Scan for the cell matching the given text and deliver its (X, Y) coordinate at center. 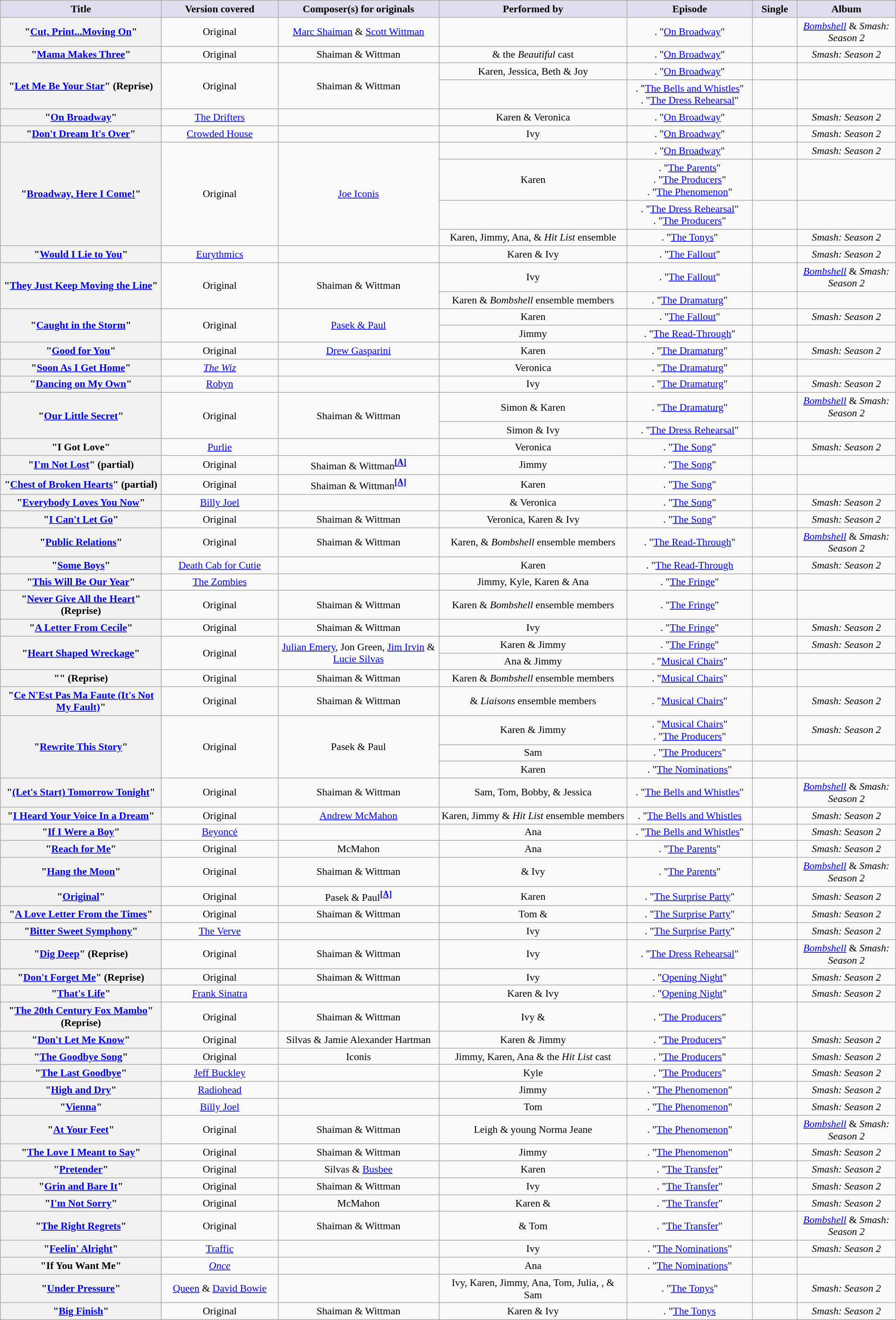
The Zombies (220, 582)
Single (775, 9)
"I Can't Let Go" (81, 520)
"If I Were a Boy" (81, 833)
"Heart Shaped Wreckage" (81, 653)
"High and Dry" (81, 1090)
"Don't Let Me Know" (81, 1040)
"Don't Forget Me" (Reprise) (81, 977)
"Chest of Broken Hearts" (partial) (81, 485)
"Big Finish" (81, 1311)
Karen, & Bombshell ensemble members (533, 543)
& Veronica (533, 503)
& Tom (533, 1226)
"That's Life" (81, 994)
. "Musical Chairs" . "The Producers" (690, 730)
Kyle (533, 1073)
"Rewrite This Story" (81, 747)
"Our Little Secret" (81, 416)
"" (Reprise) (81, 679)
"Some Boys" (81, 565)
"Under Pressure" (81, 1288)
Tom (533, 1107)
Iconis (358, 1057)
Purlie (220, 447)
"Grin and Bare It" (81, 1186)
. "The Bells and Whistles (690, 816)
Sam, Tom, Bobby, & Jessica (533, 793)
"Original" (81, 896)
Simon & Karen (533, 407)
Karen, Jimmy & Hit List ensemble members (533, 816)
Frank Sinatra (220, 994)
Beyoncé (220, 833)
Leigh & young Norma Jeane (533, 1130)
Karen & Veronica (533, 117)
"The Love I Meant to Say" (81, 1153)
"This Will Be Our Year" (81, 582)
"The Last Goodbye" (81, 1073)
"Vienna" (81, 1107)
"Bitter Sweet Symphony" (81, 932)
"A Love Letter From the Times" (81, 915)
. "The Parents" . "The Producers" . "The Phenomenon" (690, 180)
"Everybody Loves You Now" (81, 503)
"The Right Regrets" (81, 1226)
"The 20th Century Fox Mambo" (Reprise) (81, 1017)
Traffic (220, 1249)
Death Cab for Cutie (220, 565)
Crowded House (220, 134)
"Mama Makes Three" (81, 55)
"A Letter From Cecile" (81, 628)
Veronica, Karen & Ivy (533, 520)
"Dig Deep" (Reprise) (81, 954)
Julian Emery, Jon Green, Jim Irvin & Lucie Silvas (358, 653)
"Let Me Be Your Star" (Reprise) (81, 86)
"Never Give All the Heart" (Reprise) (81, 605)
Once (220, 1266)
"Don't Dream It's Over" (81, 134)
"I Got Love" (81, 447)
Album (846, 9)
"Good for You" (81, 351)
& the Beautiful cast (533, 55)
. "The Read-Through (690, 565)
"Caught in the Storm" (81, 325)
Karen, Jimmy, Ana, & Hit List ensemble (533, 238)
Tom & (533, 915)
"Broadway, Here I Come!" (81, 195)
Silvas & Jamie Alexander Hartman (358, 1040)
Ivy & (533, 1017)
Radiohead (220, 1090)
"(Let's Start) Tomorrow Tonight" (81, 793)
Simon & Ivy (533, 430)
Silvas & Busbee (358, 1170)
. "The Bells and Whistles". "The Dress Rehearsal" (690, 95)
& Ivy (533, 872)
Andrew McMahon (358, 816)
"If You Want Me" (81, 1266)
Drew Gasparini (358, 351)
Robyn (220, 384)
"The Goodbye Song" (81, 1057)
"On Broadway" (81, 117)
"I Heard Your Voice In a Dream" (81, 816)
Pasek & Paul[A] (358, 896)
Episode (690, 9)
Jeff Buckley (220, 1073)
The Verve (220, 932)
Ana & Jimmy (533, 662)
"I'm Not Sorry" (81, 1203)
Jimmy, Kyle, Karen & Ana (533, 582)
The Drifters (220, 117)
"Hang the Moon" (81, 872)
Eurythmics (220, 255)
Joe Iconis (358, 195)
Title (81, 9)
"Cut, Print...Moving On" (81, 32)
& Liaisons ensemble members (533, 701)
Queen & David Bowie (220, 1288)
"I'm Not Lost" (partial) (81, 465)
The Wiz (220, 368)
Karen & (533, 1203)
"Would I Lie to You" (81, 255)
. "The Dress Rehearsal" . "The Producers" (690, 215)
"Pretender" (81, 1170)
"Dancing on My Own" (81, 384)
Performed by (533, 9)
"Public Relations" (81, 543)
Karen, Jessica, Beth & Joy (533, 72)
"Feelin' Alright" (81, 1249)
Version covered (220, 9)
Sam (533, 753)
"They Just Keep Moving the Line" (81, 285)
"At Your Feet" (81, 1130)
Jimmy, Karen, Ana & the Hit List cast (533, 1057)
Marc Shaiman & Scott Wittman (358, 32)
Ivy, Karen, Jimmy, Ana, Tom, Julia, , & Sam (533, 1288)
"Soon As I Get Home" (81, 368)
"Reach for Me" (81, 849)
"Ce N'Est Pas Ma Faute (It's Not My Fault)" (81, 701)
. "The Tonys (690, 1311)
Composer(s) for originals (358, 9)
